For the text-containing cell, return its midpoint in [x, y] coordinate format. 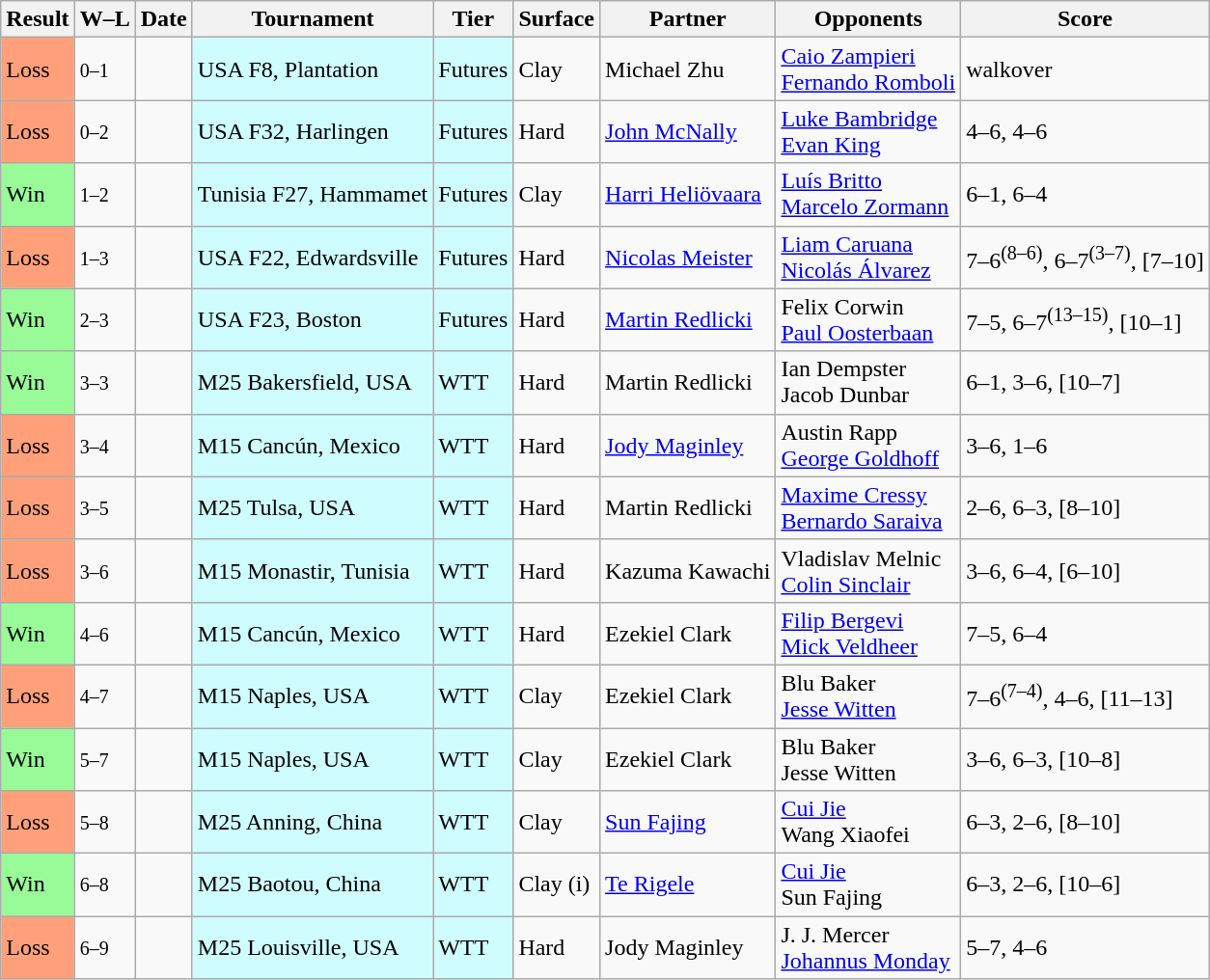
Tier [473, 19]
3–4 [104, 446]
USA F8, Plantation [313, 69]
Tournament [313, 19]
4–6 [104, 633]
USA F23, Boston [313, 320]
Sun Fajing [688, 822]
3–6, 1–6 [1086, 446]
Score [1086, 19]
Caio Zampieri Fernando Romboli [868, 69]
6–8 [104, 885]
Austin Rapp George Goldhoff [868, 446]
John McNally [688, 131]
Tunisia F27, Hammamet [313, 195]
Nicolas Meister [688, 257]
5–7, 4–6 [1086, 947]
6–3, 2–6, [10–6] [1086, 885]
7–5, 6–4 [1086, 633]
6–1, 3–6, [10–7] [1086, 382]
Kazuma Kawachi [688, 571]
5–7 [104, 758]
Date [164, 19]
M25 Tulsa, USA [313, 507]
4–7 [104, 696]
0–1 [104, 69]
Cui Jie Wang Xiaofei [868, 822]
Harri Heliövaara [688, 195]
Clay (i) [557, 885]
W–L [104, 19]
Surface [557, 19]
Luke Bambridge Evan King [868, 131]
Felix Corwin Paul Oosterbaan [868, 320]
Te Rigele [688, 885]
0–2 [104, 131]
Vladislav Melnic Colin Sinclair [868, 571]
Maxime Cressy Bernardo Saraiva [868, 507]
USA F32, Harlingen [313, 131]
USA F22, Edwardsville [313, 257]
7–6(7–4), 4–6, [11–13] [1086, 696]
J. J. Mercer Johannus Monday [868, 947]
6–1, 6–4 [1086, 195]
3–6, 6–4, [6–10] [1086, 571]
6–9 [104, 947]
7–5, 6–7(13–15), [10–1] [1086, 320]
walkover [1086, 69]
4–6, 4–6 [1086, 131]
5–8 [104, 822]
M25 Louisville, USA [313, 947]
1–3 [104, 257]
Result [38, 19]
Cui Jie Sun Fajing [868, 885]
Luís Britto Marcelo Zormann [868, 195]
M25 Anning, China [313, 822]
3–6 [104, 571]
2–3 [104, 320]
3–3 [104, 382]
M25 Baotou, China [313, 885]
M25 Bakersfield, USA [313, 382]
Michael Zhu [688, 69]
Opponents [868, 19]
M15 Monastir, Tunisia [313, 571]
3–5 [104, 507]
Partner [688, 19]
3–6, 6–3, [10–8] [1086, 758]
Ian Dempster Jacob Dunbar [868, 382]
Filip Bergevi Mick Veldheer [868, 633]
6–3, 2–6, [8–10] [1086, 822]
1–2 [104, 195]
7–6(8–6), 6–7(3–7), [7–10] [1086, 257]
2–6, 6–3, [8–10] [1086, 507]
Liam Caruana Nicolás Álvarez [868, 257]
